Extract the (X, Y) coordinate from the center of the cell holding the provided text.  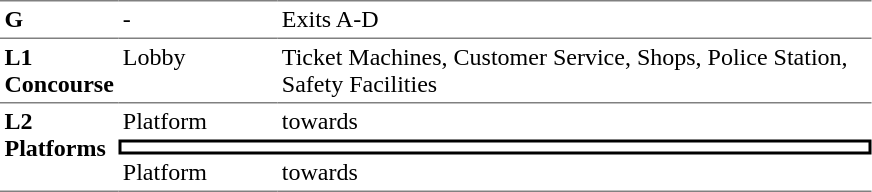
Exits A-D (574, 19)
G (59, 19)
- (198, 19)
L2Platforms (59, 148)
Lobby (198, 71)
L1Concourse (59, 71)
Ticket Machines, Customer Service, Shops, Police Station, Safety Facilities (574, 71)
